Locate the cell with the specified text and output its [x, y] center coordinate. 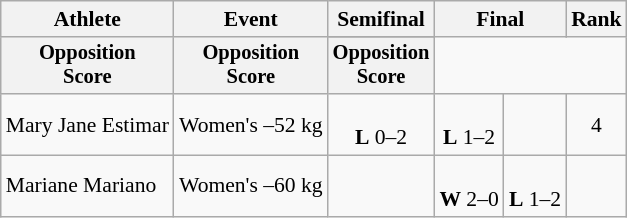
L 0–2 [382, 124]
Semifinal [382, 19]
Athlete [88, 19]
Rank [596, 19]
Mariane Mariano [88, 186]
Women's –52 kg [251, 124]
Mary Jane Estimar [88, 124]
Event [251, 19]
4 [596, 124]
Women's –60 kg [251, 186]
Final [500, 19]
W 2–0 [468, 186]
